Pinpoint the cell where the given text exists, returning its (X, Y) midpoint coordinate. 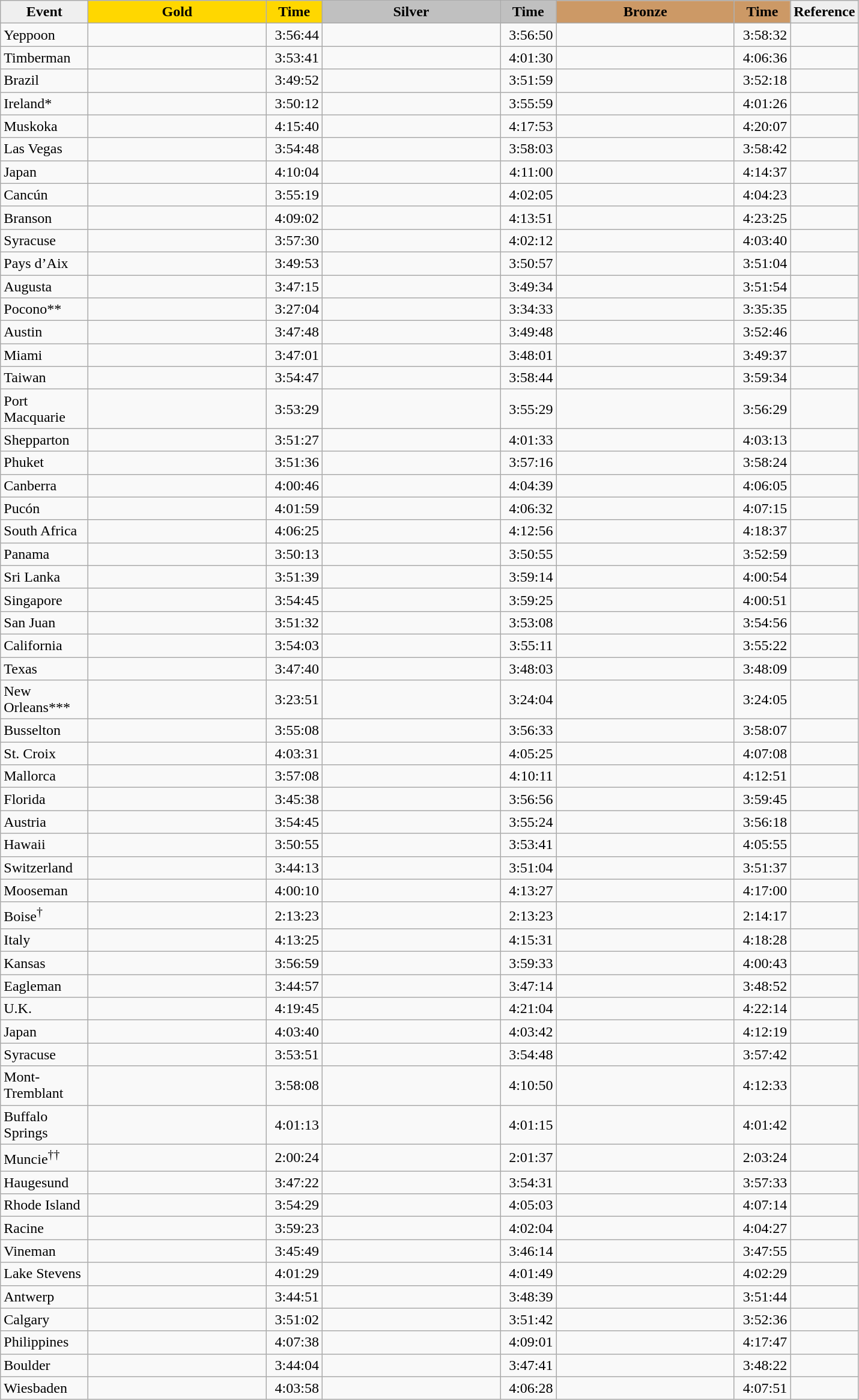
3:59:33 (528, 963)
San Juan (44, 622)
4:14:37 (762, 172)
3:51:27 (294, 440)
4:01:26 (762, 103)
4:01:33 (528, 440)
3:48:03 (528, 669)
3:58:42 (762, 149)
Gold (177, 12)
4:01:59 (294, 508)
4:06:25 (294, 531)
Augusta (44, 287)
3:55:24 (528, 822)
3:50:13 (294, 554)
3:55:11 (528, 645)
Austria (44, 822)
4:01:13 (294, 1125)
3:57:08 (294, 776)
Wiesbaden (44, 1388)
Yeppoon (44, 35)
4:09:01 (528, 1342)
Mallorca (44, 776)
3:23:51 (294, 699)
Las Vegas (44, 149)
4:03:42 (528, 1032)
Texas (44, 669)
2:00:24 (294, 1157)
3:44:51 (294, 1297)
Miami (44, 355)
Panama (44, 554)
3:34:33 (528, 309)
Austin (44, 332)
Pays d’Aix (44, 263)
3:56:18 (762, 822)
3:58:24 (762, 463)
3:55:22 (762, 645)
4:03:31 (294, 753)
Canberra (44, 485)
3:54:03 (294, 645)
Sri Lanka (44, 577)
Buffalo Springs (44, 1125)
4:13:27 (528, 890)
4:12:19 (762, 1032)
4:05:55 (762, 845)
4:05:03 (528, 1205)
Eagleman (44, 986)
Timberman (44, 58)
3:58:07 (762, 731)
3:51:39 (294, 577)
3:58:44 (528, 378)
4:00:51 (762, 600)
Switzerland (44, 868)
Bronze (645, 12)
4:12:33 (762, 1085)
4:15:40 (294, 126)
3:47:40 (294, 669)
South Africa (44, 531)
4:17:53 (528, 126)
Rhode Island (44, 1205)
Brazil (44, 81)
U.K. (44, 1009)
3:59:34 (762, 378)
3:56:59 (294, 963)
4:00:43 (762, 963)
4:09:02 (294, 218)
Hawaii (44, 845)
4:20:07 (762, 126)
3:55:08 (294, 731)
4:07:15 (762, 508)
3:59:45 (762, 799)
Reference (824, 12)
3:56:44 (294, 35)
3:53:08 (528, 622)
3:49:52 (294, 81)
New Orleans*** (44, 699)
Pucón (44, 508)
3:51:44 (762, 1297)
4:04:39 (528, 485)
4:01:49 (528, 1274)
3:45:49 (294, 1251)
3:54:47 (294, 378)
4:01:15 (528, 1125)
3:57:16 (528, 463)
4:23:25 (762, 218)
4:12:51 (762, 776)
3:47:48 (294, 332)
Branson (44, 218)
3:47:15 (294, 287)
Mooseman (44, 890)
3:47:01 (294, 355)
3:52:36 (762, 1319)
4:13:25 (294, 940)
3:24:04 (528, 699)
California (44, 645)
3:56:29 (762, 409)
3:52:46 (762, 332)
Kansas (44, 963)
3:50:12 (294, 103)
3:49:37 (762, 355)
3:50:57 (528, 263)
4:07:14 (762, 1205)
3:51:42 (528, 1319)
Phuket (44, 463)
3:54:31 (528, 1182)
3:27:04 (294, 309)
3:24:05 (762, 699)
Taiwan (44, 378)
4:21:04 (528, 1009)
3:48:01 (528, 355)
4:19:45 (294, 1009)
4:10:04 (294, 172)
4:02:29 (762, 1274)
3:51:02 (294, 1319)
4:04:27 (762, 1228)
3:59:25 (528, 600)
Italy (44, 940)
Busselton (44, 731)
4:18:37 (762, 531)
3:45:38 (294, 799)
3:54:29 (294, 1205)
3:47:41 (528, 1365)
4:02:04 (528, 1228)
Lake Stevens (44, 1274)
St. Croix (44, 753)
3:52:59 (762, 554)
3:53:29 (294, 409)
3:56:56 (528, 799)
4:05:25 (528, 753)
4:11:00 (528, 172)
Port Macquarie (44, 409)
4:00:54 (762, 577)
3:44:04 (294, 1365)
3:56:33 (528, 731)
3:51:37 (762, 868)
4:01:29 (294, 1274)
4:00:10 (294, 890)
3:58:08 (294, 1085)
3:55:29 (528, 409)
4:10:50 (528, 1085)
3:46:14 (528, 1251)
3:51:36 (294, 463)
Calgary (44, 1319)
2:01:37 (528, 1157)
3:54:56 (762, 622)
3:44:13 (294, 868)
Cancún (44, 195)
3:59:23 (294, 1228)
3:49:48 (528, 332)
4:07:51 (762, 1388)
Singapore (44, 600)
3:51:54 (762, 287)
Event (44, 12)
Philippines (44, 1342)
3:48:39 (528, 1297)
Vineman (44, 1251)
4:17:47 (762, 1342)
Muskoka (44, 126)
4:06:32 (528, 508)
Mont-Tremblant (44, 1085)
Boulder (44, 1365)
4:17:00 (762, 890)
3:59:14 (528, 577)
4:07:08 (762, 753)
4:01:42 (762, 1125)
4:13:51 (528, 218)
3:55:19 (294, 195)
3:56:50 (528, 35)
Muncie†† (44, 1157)
4:04:23 (762, 195)
Shepparton (44, 440)
4:02:12 (528, 240)
4:00:46 (294, 485)
3:53:51 (294, 1055)
3:57:42 (762, 1055)
4:01:30 (528, 58)
3:51:32 (294, 622)
4:18:28 (762, 940)
4:06:28 (528, 1388)
3:47:14 (528, 986)
3:55:59 (528, 103)
4:12:56 (528, 531)
4:10:11 (528, 776)
3:44:57 (294, 986)
3:51:59 (528, 81)
Racine (44, 1228)
2:03:24 (762, 1157)
3:52:18 (762, 81)
4:22:14 (762, 1009)
4:02:05 (528, 195)
Florida (44, 799)
4:06:05 (762, 485)
4:03:13 (762, 440)
3:57:30 (294, 240)
3:58:32 (762, 35)
Silver (411, 12)
Pocono** (44, 309)
4:15:31 (528, 940)
3:48:52 (762, 986)
3:35:35 (762, 309)
3:49:53 (294, 263)
3:58:03 (528, 149)
Boise† (44, 916)
4:03:58 (294, 1388)
3:48:22 (762, 1365)
3:57:33 (762, 1182)
Ireland* (44, 103)
2:14:17 (762, 916)
3:49:34 (528, 287)
4:06:36 (762, 58)
3:47:22 (294, 1182)
4:07:38 (294, 1342)
Haugesund (44, 1182)
3:48:09 (762, 669)
3:47:55 (762, 1251)
Antwerp (44, 1297)
